Detect which cell encompasses the target text, then output its [X, Y] center coordinate. 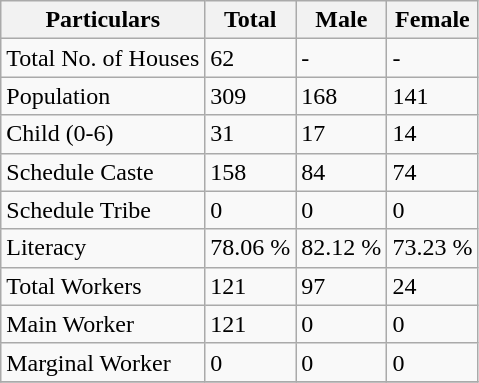
Female [432, 20]
168 [342, 96]
Particulars [103, 20]
Total [250, 20]
Schedule Caste [103, 172]
14 [432, 134]
17 [342, 134]
Total No. of Houses [103, 58]
158 [250, 172]
Child (0-6) [103, 134]
Population [103, 96]
31 [250, 134]
24 [432, 286]
309 [250, 96]
82.12 % [342, 248]
Schedule Tribe [103, 210]
Total Workers [103, 286]
97 [342, 286]
62 [250, 58]
Literacy [103, 248]
78.06 % [250, 248]
Male [342, 20]
73.23 % [432, 248]
141 [432, 96]
74 [432, 172]
Main Worker [103, 324]
84 [342, 172]
Marginal Worker [103, 362]
